Detect which cell encompasses the target text, then output its (x, y) center coordinate. 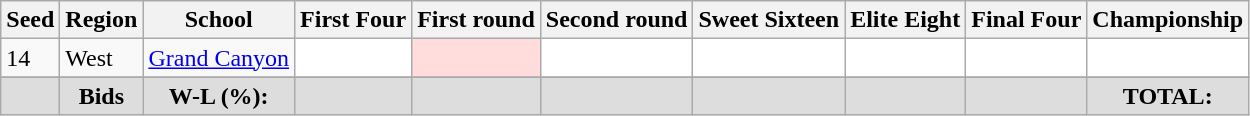
First round (476, 20)
Bids (102, 96)
Elite Eight (906, 20)
School (219, 20)
Sweet Sixteen (769, 20)
West (102, 58)
Championship (1168, 20)
First Four (354, 20)
Grand Canyon (219, 58)
Seed (30, 20)
Second round (616, 20)
Final Four (1026, 20)
W-L (%): (219, 96)
TOTAL: (1168, 96)
14 (30, 58)
Region (102, 20)
